Scan for the cell matching the given text and deliver its (x, y) coordinate at center. 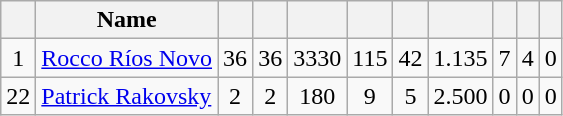
7 (504, 58)
115 (370, 58)
5 (410, 96)
4 (528, 58)
22 (18, 96)
Patrick Rakovsky (127, 96)
180 (318, 96)
1 (18, 58)
Rocco Ríos Novo (127, 58)
3330 (318, 58)
42 (410, 58)
2.500 (460, 96)
9 (370, 96)
1.135 (460, 58)
Name (127, 20)
